Find where the given text appears and provide that cell's center as (X, Y) coordinate. 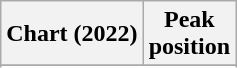
Peakposition (189, 34)
Chart (2022) (72, 34)
